For the text-containing cell, return its midpoint in [X, Y] coordinate format. 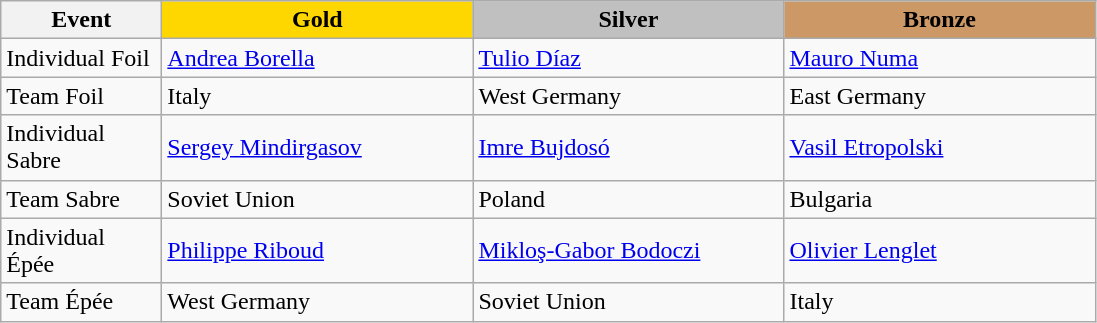
Vasil Etropolski [940, 148]
Sergey Mindirgasov [318, 148]
Mauro Numa [940, 58]
Philippe Riboud [318, 250]
East Germany [940, 96]
Poland [628, 199]
Bulgaria [940, 199]
Team Épée [82, 302]
Gold [318, 20]
Team Sabre [82, 199]
Bronze [940, 20]
Individual Sabre [82, 148]
Mikloş-Gabor Bodoczi [628, 250]
Event [82, 20]
Tulio Díaz [628, 58]
Imre Bujdosó [628, 148]
Individual Foil [82, 58]
Andrea Borella [318, 58]
Individual Épée [82, 250]
Silver [628, 20]
Olivier Lenglet [940, 250]
Team Foil [82, 96]
